Provide the (X, Y) coordinate of the cell's center where the given text is located.  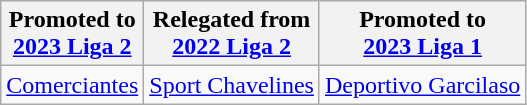
Promoted to2023 Liga 2 (72, 34)
Sport Chavelines (232, 85)
Comerciantes (72, 85)
Promoted to2023 Liga 1 (422, 34)
Relegated from2022 Liga 2 (232, 34)
Deportivo Garcilaso (422, 85)
